Capture the cell that displays the provided text and extract its (X, Y) central coordinate. 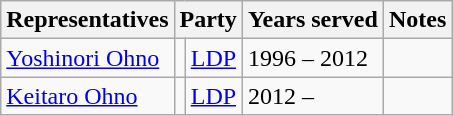
Keitaro Ohno (88, 96)
Yoshinori Ohno (88, 58)
Years served (312, 20)
Party (208, 20)
2012 – (312, 96)
Notes (417, 20)
Representatives (88, 20)
1996 – 2012 (312, 58)
